For the text-containing cell, return its midpoint in [x, y] coordinate format. 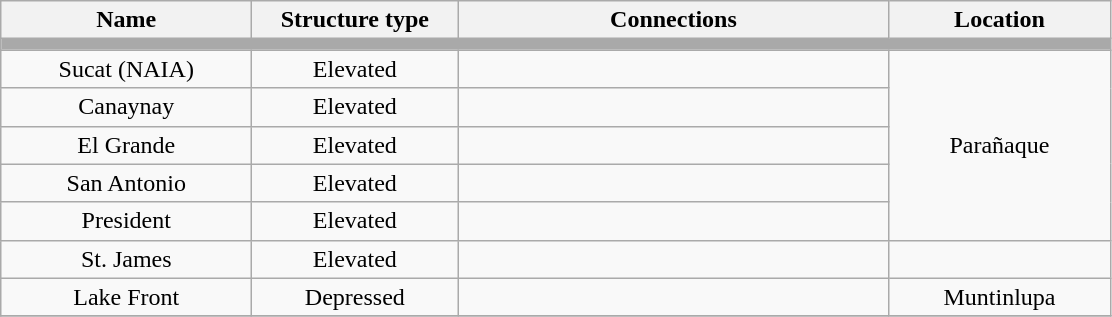
Sucat (NAIA) [126, 69]
Lake Front [126, 297]
Muntinlupa [1000, 297]
Depressed [355, 297]
Location [1000, 20]
San Antonio [126, 183]
Parañaque [1000, 145]
Connections [674, 20]
El Grande [126, 145]
Name [126, 20]
President [126, 221]
St. James [126, 259]
Canaynay [126, 107]
Structure type [355, 20]
